Capture the cell that displays the provided text and extract its (X, Y) central coordinate. 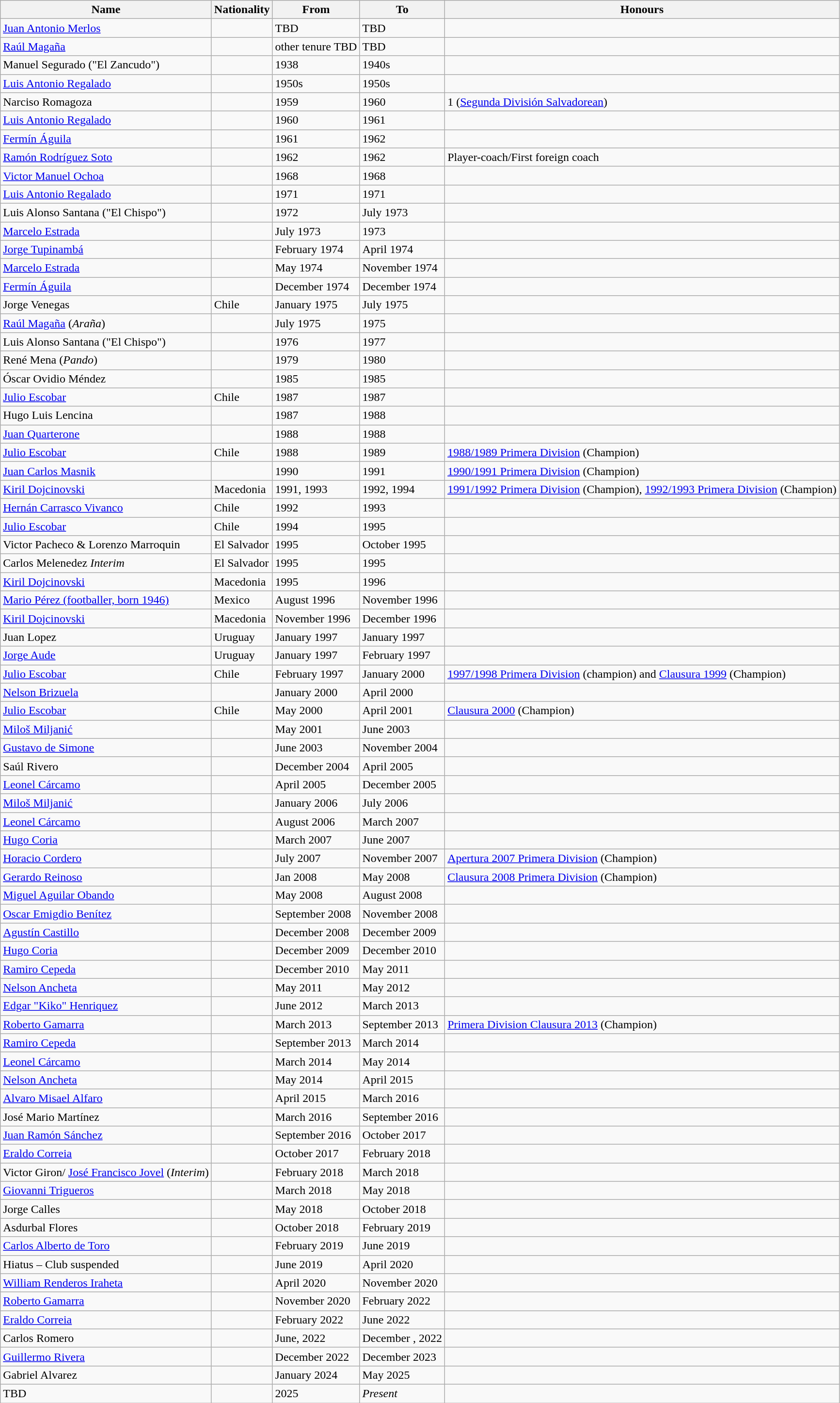
Juan Antonio Merlos (106, 28)
1988/1989 Primera Division (Champion) (642, 452)
Narciso Romagoza (106, 102)
November 2008 (402, 914)
Hiatus – Club suspended (106, 1264)
Manuel Segurado ("El Zancudo") (106, 65)
1992, 1994 (402, 489)
April 1974 (402, 250)
Jan 2008 (316, 877)
Nationality (242, 10)
1991, 1993 (316, 489)
Clausura 2008 Primera Division (Champion) (642, 877)
June 2007 (402, 840)
To (402, 10)
Name (106, 10)
June, 2022 (316, 1338)
April 2001 (402, 711)
William Renderos Iraheta (106, 1283)
Miguel Aguilar Obando (106, 895)
Nelson Brizuela (106, 692)
Jorge Aude (106, 655)
Raúl Magaña (106, 47)
1979 (316, 360)
Juan Lopez (106, 637)
Saúl Rivero (106, 766)
José Mario Martínez (106, 1116)
Horacio Cordero (106, 859)
2025 (316, 1393)
Edgar "Kiko" Henriquez (106, 1006)
Juan Ramón Sánchez (106, 1135)
Guillermo Rivera (106, 1356)
December 2022 (316, 1356)
other tenure TBD (316, 47)
1976 (316, 342)
1973 (402, 231)
Victor Manuel Ochoa (106, 175)
Primera Division Clausura 2013 (Champion) (642, 1024)
1990 (316, 471)
Mario Pérez (footballer, born 1946) (106, 600)
January 1975 (316, 305)
May 2000 (316, 711)
November 2007 (402, 859)
1996 (402, 582)
Carlos Romero (106, 1338)
René Mena (Pando) (106, 360)
1959 (316, 102)
Juan Carlos Masnik (106, 471)
Ramón Rodríguez Soto (106, 157)
Alvaro Misael Alfaro (106, 1098)
1977 (402, 342)
Carlos Melenedez Interim (106, 563)
Hernán Carrasco Vivanco (106, 508)
1940s (402, 65)
Present (402, 1393)
Hugo Luis Lencina (106, 415)
November 2004 (402, 748)
Gerardo Reinoso (106, 877)
1991/1992 Primera Division (Champion), 1992/1993 Primera Division (Champion) (642, 489)
December 2004 (316, 766)
Jorge Calles (106, 1209)
December 2005 (402, 784)
1938 (316, 65)
November 1974 (402, 268)
December 1996 (402, 619)
1993 (402, 508)
August 2008 (402, 895)
Gustavo de Simone (106, 748)
April 2000 (402, 692)
December 2023 (402, 1356)
1989 (402, 452)
1997/1998 Primera Division (champion) and Clausura 1999 (Champion) (642, 674)
Apertura 2007 Primera Division (Champion) (642, 859)
January 2024 (316, 1375)
Mexico (242, 600)
February 1974 (316, 250)
Agustín Castillo (106, 932)
August 2006 (316, 822)
1994 (316, 526)
June 2012 (316, 1006)
Clausura 2000 (Champion) (642, 711)
Óscar Ovidio Méndez (106, 379)
January 2006 (316, 803)
1990/1991 Primera Division (Champion) (642, 471)
October 1995 (402, 545)
Asdurbal Flores (106, 1228)
May 2025 (402, 1375)
Gabriel Alvarez (106, 1375)
1 (Segunda División Salvadorean) (642, 102)
July 2006 (402, 803)
September 2008 (316, 914)
May 1974 (316, 268)
December 2008 (316, 932)
Honours (642, 10)
December , 2022 (402, 1338)
Jorge Venegas (106, 305)
June 2022 (402, 1320)
Victor Giron/ José Francisco Jovel (Interim) (106, 1172)
May 2001 (316, 729)
Raúl Magaña (Araña) (106, 323)
1972 (316, 212)
Carlos Alberto de Toro (106, 1246)
Player-coach/First foreign coach (642, 157)
Giovanni Trigueros (106, 1191)
August 1996 (316, 600)
May 2012 (402, 988)
1992 (316, 508)
Juan Quarterone (106, 434)
1980 (402, 360)
From (316, 10)
1975 (402, 323)
1991 (402, 471)
Victor Pacheco & Lorenzo Marroquin (106, 545)
July 2007 (316, 859)
Jorge Tupinambá (106, 250)
Oscar Emigdio Benítez (106, 914)
